Locate the cell with the specified text and output its (X, Y) center coordinate. 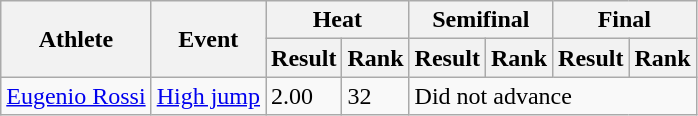
Did not advance (552, 96)
Final (625, 20)
Semifinal (481, 20)
32 (376, 96)
Heat (338, 20)
2.00 (304, 96)
High jump (208, 96)
Athlete (76, 39)
Event (208, 39)
Eugenio Rossi (76, 96)
